Find where the given text appears and provide that cell's center as (x, y) coordinate. 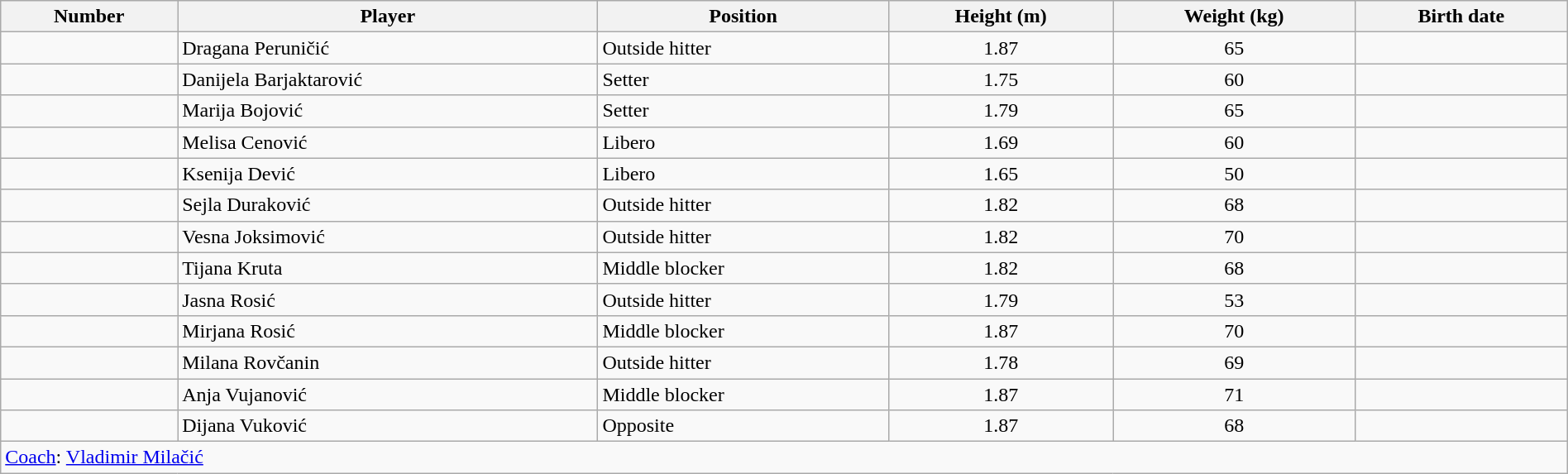
Dijana Vuković (388, 426)
50 (1234, 174)
Opposite (743, 426)
Marija Bojović (388, 111)
69 (1234, 362)
1.75 (1001, 79)
Jasna Rosić (388, 299)
Danijela Barjaktarović (388, 79)
Coach: Vladimir Milačić (784, 457)
Tijana Kruta (388, 268)
1.65 (1001, 174)
1.78 (1001, 362)
71 (1234, 395)
Sejla Duraković (388, 205)
Dragana Peruničić (388, 48)
1.69 (1001, 142)
Vesna Joksimović (388, 237)
Anja Vujanović (388, 395)
Melisa Cenović (388, 142)
Player (388, 17)
Position (743, 17)
53 (1234, 299)
Mirjana Rosić (388, 331)
Height (m) (1001, 17)
Milana Rovčanin (388, 362)
Number (89, 17)
Weight (kg) (1234, 17)
Ksenija Dević (388, 174)
Birth date (1460, 17)
